Return (x, y) of the center of cell containing provided text 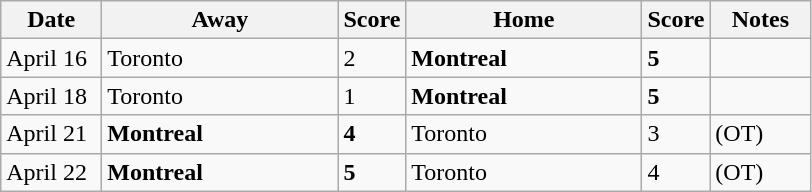
1 (372, 96)
Date (52, 20)
April 22 (52, 172)
Away (220, 20)
3 (676, 134)
2 (372, 58)
Home (524, 20)
April 21 (52, 134)
April 16 (52, 58)
Notes (760, 20)
April 18 (52, 96)
